Identify which cell holds the provided text, then report its [x, y] central coordinate. 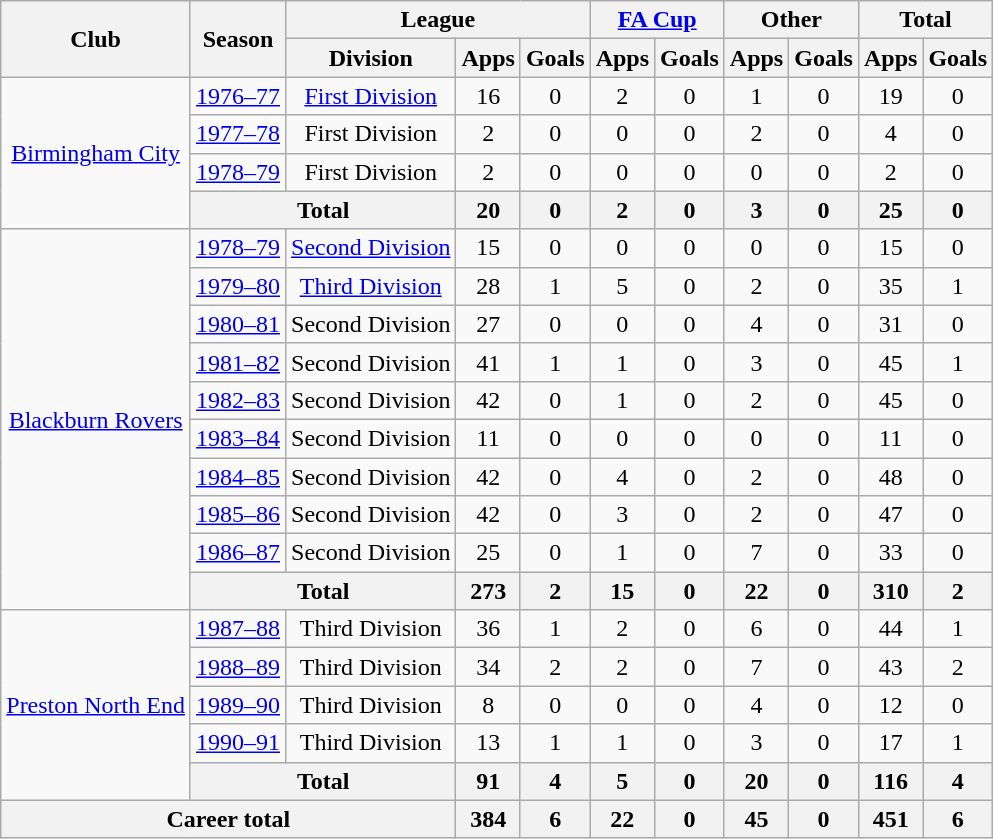
19 [890, 96]
1988–89 [238, 667]
1982–83 [238, 400]
17 [890, 743]
FA Cup [657, 20]
8 [488, 705]
116 [890, 781]
273 [488, 591]
310 [890, 591]
Blackburn Rovers [96, 420]
27 [488, 324]
41 [488, 362]
34 [488, 667]
43 [890, 667]
Preston North End [96, 705]
384 [488, 819]
1987–88 [238, 629]
League [438, 20]
12 [890, 705]
1977–78 [238, 134]
44 [890, 629]
1984–85 [238, 477]
36 [488, 629]
35 [890, 286]
Division [371, 58]
451 [890, 819]
1981–82 [238, 362]
47 [890, 515]
1979–80 [238, 286]
31 [890, 324]
1983–84 [238, 438]
1976–77 [238, 96]
Season [238, 39]
1985–86 [238, 515]
48 [890, 477]
16 [488, 96]
13 [488, 743]
91 [488, 781]
1986–87 [238, 553]
1990–91 [238, 743]
Birmingham City [96, 153]
28 [488, 286]
Club [96, 39]
Career total [228, 819]
Other [791, 20]
33 [890, 553]
1989–90 [238, 705]
1980–81 [238, 324]
